Capture the cell that displays the provided text and extract its (x, y) central coordinate. 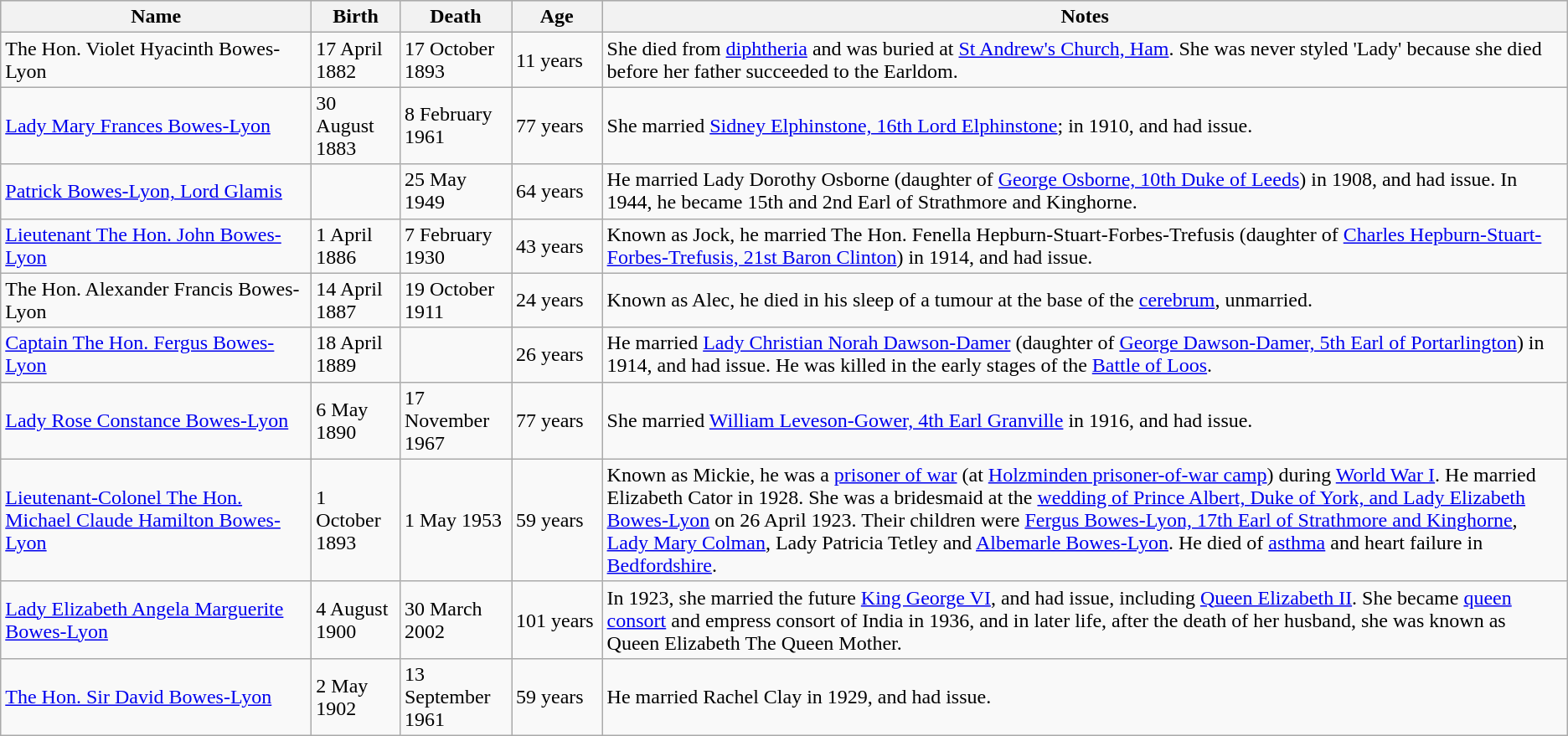
30 August 1883 (356, 126)
Lieutenant-Colonel The Hon. Michael Claude Hamilton Bowes-Lyon (156, 520)
Birth (356, 17)
30 March 2002 (456, 620)
Name (156, 17)
1 October 1893 (356, 520)
Notes (1085, 17)
43 years (556, 246)
1 May 1953 (456, 520)
19 October 1911 (456, 300)
Known as Alec, he died in his sleep of a tumour at the base of the cerebrum, unmarried. (1085, 300)
Lady Rose Constance Bowes-Lyon (156, 420)
Death (456, 17)
25 May 1949 (456, 191)
Patrick Bowes-Lyon, Lord Glamis (156, 191)
17 November 1967 (456, 420)
The Hon. Sir David Bowes-Lyon (156, 697)
26 years (556, 355)
4 August 1900 (356, 620)
17 April 1882 (356, 60)
The Hon. Violet Hyacinth Bowes-Lyon (156, 60)
13 September 1961 (456, 697)
101 years (556, 620)
14 April 1887 (356, 300)
17 October 1893 (456, 60)
18 April 1889 (356, 355)
Lady Elizabeth Angela Marguerite Bowes-Lyon (156, 620)
6 May 1890 (356, 420)
She married Sidney Elphinstone, 16th Lord Elphinstone; in 1910, and had issue. (1085, 126)
Captain The Hon. Fergus Bowes-Lyon (156, 355)
11 years (556, 60)
Age (556, 17)
7 February 1930 (456, 246)
The Hon. Alexander Francis Bowes-Lyon (156, 300)
Lady Mary Frances Bowes-Lyon (156, 126)
2 May 1902 (356, 697)
Lieutenant The Hon. John Bowes-Lyon (156, 246)
1 April 1886 (356, 246)
8 February 1961 (456, 126)
24 years (556, 300)
She married William Leveson-Gower, 4th Earl Granville in 1916, and had issue. (1085, 420)
64 years (556, 191)
He married Rachel Clay in 1929, and had issue. (1085, 697)
